Identify which cell holds the provided text, then report its (x, y) central coordinate. 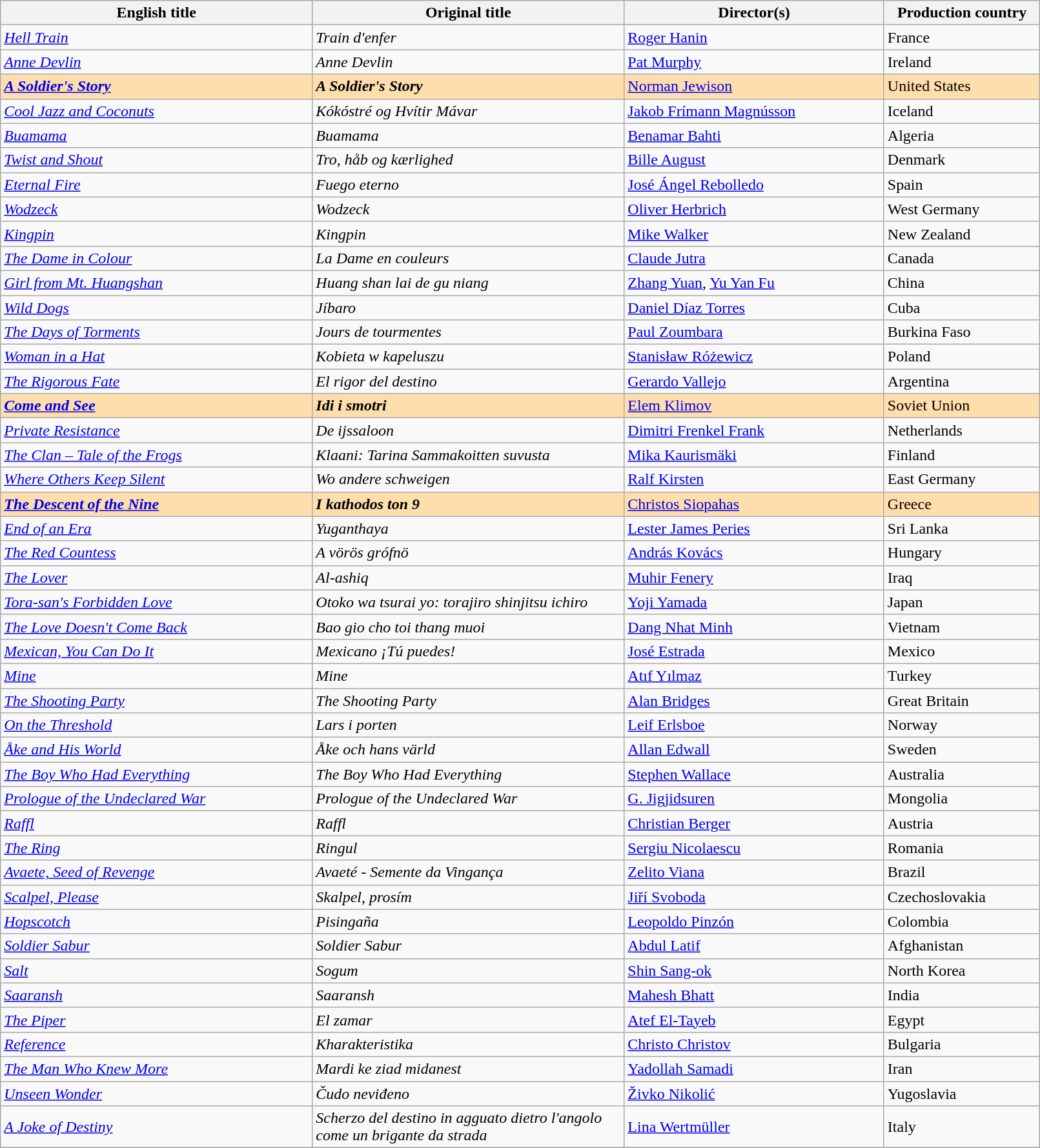
Turkey (962, 676)
Dimitri Frenkel Frank (754, 430)
Lars i porten (469, 725)
I kathodos ton 9 (469, 504)
Egypt (962, 1020)
Iraq (962, 578)
Benamar Bahti (754, 136)
North Korea (962, 971)
Greece (962, 504)
Colombia (962, 921)
Muhir Fenery (754, 578)
The Lover (156, 578)
United States (962, 86)
Twist and Shout (156, 160)
Bulgaria (962, 1044)
Christos Siopahas (754, 504)
Woman in a Hat (156, 357)
Allan Edwall (754, 750)
Pat Murphy (754, 62)
Eternal Fire (156, 185)
Mongolia (962, 799)
The Man Who Knew More (156, 1069)
Stanisław Różewicz (754, 357)
Yuganthaya (469, 529)
A vörös grófnö (469, 553)
Scherzo del destino in agguato dietro l'angolo come un brigante da strada (469, 1127)
Roger Hanin (754, 37)
Claude Jutra (754, 258)
Abdul Latif (754, 946)
Sweden (962, 750)
Sogum (469, 971)
Wo andere schweigen (469, 479)
Kharakteristika (469, 1044)
Sergiu Nicolaescu (754, 848)
Jiří Svoboda (754, 897)
India (962, 995)
Canada (962, 258)
Lina Wertmüller (754, 1127)
The Piper (156, 1020)
Netherlands (962, 430)
Hell Train (156, 37)
End of an Era (156, 529)
Cuba (962, 308)
West Germany (962, 209)
Jakob Frímann Magnússon (754, 111)
Mexicano ¡Tú puedes! (469, 651)
Jours de tourmentes (469, 332)
A Joke of Destiny (156, 1127)
The Red Countess (156, 553)
English title (156, 13)
The Rigorous Fate (156, 381)
Japan (962, 602)
Girl from Mt. Huangshan (156, 283)
Avaete, Seed of Revenge (156, 872)
Åke and His World (156, 750)
Christian Berger (754, 823)
Oliver Herbrich (754, 209)
The Descent of the Nine (156, 504)
Come and See (156, 406)
Živko Nikolić (754, 1094)
Vietnam (962, 627)
Brazil (962, 872)
Bille August (754, 160)
Unseen Wonder (156, 1094)
Al-ashiq (469, 578)
Hungary (962, 553)
Mardi ke ziad midanest (469, 1069)
The Ring (156, 848)
Hopscotch (156, 921)
Iran (962, 1069)
Iceland (962, 111)
Austria (962, 823)
Gerardo Vallejo (754, 381)
Ireland (962, 62)
Zelito Viana (754, 872)
Mika Kaurismäki (754, 455)
Cool Jazz and Coconuts (156, 111)
Åke och hans värld (469, 750)
Čudo neviđeno (469, 1094)
Ringul (469, 848)
Atıf Yılmaz (754, 676)
Burkina Faso (962, 332)
Where Others Keep Silent (156, 479)
Private Resistance (156, 430)
Salt (156, 971)
On the Threshold (156, 725)
Paul Zoumbara (754, 332)
José Estrada (754, 651)
Romania (962, 848)
The Love Doesn't Come Back (156, 627)
El rigor del destino (469, 381)
Yoji Yamada (754, 602)
Poland (962, 357)
Great Britain (962, 700)
Yugoslavia (962, 1094)
The Clan – Tale of the Frogs (156, 455)
Algeria (962, 136)
China (962, 283)
La Dame en couleurs (469, 258)
Daniel Díaz Torres (754, 308)
France (962, 37)
Argentina (962, 381)
Atef El-Tayeb (754, 1020)
Bao gio cho toi thang muoi (469, 627)
Jíbaro (469, 308)
Fuego eterno (469, 185)
Afghanistan (962, 946)
Kókóstré og Hvítir Mávar (469, 111)
Zhang Yuan, Yu Yan Fu (754, 283)
Wild Dogs (156, 308)
Leif Erlsboe (754, 725)
Christo Christov (754, 1044)
Scalpel, Please (156, 897)
András Kovács (754, 553)
Mahesh Bhatt (754, 995)
Mexican, You Can Do It (156, 651)
Norway (962, 725)
Director(s) (754, 13)
Soviet Union (962, 406)
Dang Nhat Minh (754, 627)
New Zealand (962, 234)
Tro, håb og kærlighed (469, 160)
Tora-san's Forbidden Love (156, 602)
Idi i smotri (469, 406)
G. Jigjidsuren (754, 799)
Sri Lanka (962, 529)
Mike Walker (754, 234)
Yadollah Samadi (754, 1069)
Lester James Peries (754, 529)
Leopoldo Pinzón (754, 921)
East Germany (962, 479)
Skalpel, prosím (469, 897)
Pisingaña (469, 921)
Stephen Wallace (754, 774)
Norman Jewison (754, 86)
Spain (962, 185)
Elem Klimov (754, 406)
Original title (469, 13)
Czechoslovakia (962, 897)
Avaeté - Semente da Vingança (469, 872)
Denmark (962, 160)
El zamar (469, 1020)
Train d'enfer (469, 37)
The Days of Torments (156, 332)
Ralf Kirsten (754, 479)
The Dame in Colour (156, 258)
José Ángel Rebolledo (754, 185)
Kobieta w kapeluszu (469, 357)
Mexico (962, 651)
Shin Sang-ok (754, 971)
Australia (962, 774)
Otoko wa tsurai yo: torajiro shinjitsu ichiro (469, 602)
Klaani: Tarina Sammakoitten suvusta (469, 455)
Production country (962, 13)
Italy (962, 1127)
Reference (156, 1044)
Finland (962, 455)
Huang shan lai de gu niang (469, 283)
Alan Bridges (754, 700)
De ijssaloon (469, 430)
